Return the [x, y] coordinate for the center point of the cell that contains the specified text.  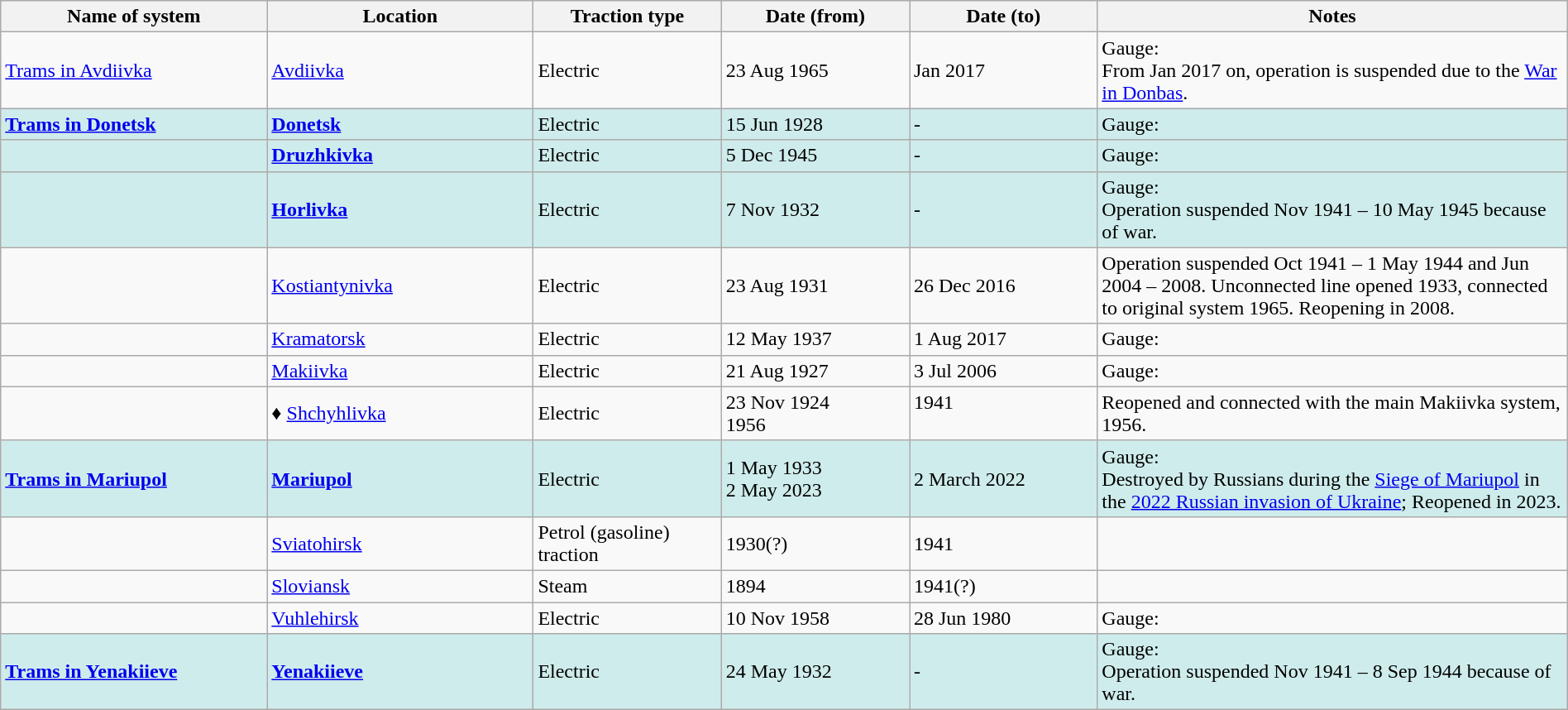
1941(?) [1004, 586]
21 Aug 1927 [815, 371]
2 March 2022 [1004, 478]
Donetsk [400, 124]
12 May 1937 [815, 339]
Date (to) [1004, 17]
15 Jun 1928 [815, 124]
Kostiantynivka [400, 285]
3 Jul 2006 [1004, 371]
26 Dec 2016 [1004, 285]
Gauge: Destroyed by Russians during the Siege of Mariupol in the 2022 Russian invasion of Ukraine; Reopened in 2023. [1332, 478]
Trams in Mariupol [134, 478]
Steam [627, 586]
Trams in Yenakiieve [134, 672]
Petrol (gasoline) traction [627, 543]
7 Nov 1932 [815, 209]
Date (from) [815, 17]
Avdiivka [400, 70]
♦ Shchyhlivka [400, 414]
Name of system [134, 17]
Gauge: Operation suspended Nov 1941 – 8 Sep 1944 because of war. [1332, 672]
Sloviansk [400, 586]
Horlivka [400, 209]
28 Jun 1980 [1004, 618]
1930(?) [815, 543]
23 Aug 1965 [815, 70]
Traction type [627, 17]
1894 [815, 586]
1 Aug 2017 [1004, 339]
Kramatorsk [400, 339]
23 Aug 1931 [815, 285]
Trams in Donetsk [134, 124]
Gauge: From Jan 2017 on, operation is suspended due to the War in Donbas. [1332, 70]
Notes [1332, 17]
Makiivka [400, 371]
1 May 19332 May 2023 [815, 478]
Location [400, 17]
Mariupol [400, 478]
5 Dec 1945 [815, 156]
Yenakiieve [400, 672]
Vuhlehirsk [400, 618]
23 Nov 19241956 [815, 414]
Gauge: Operation suspended Nov 1941 – 10 May 1945 because of war. [1332, 209]
10 Nov 1958 [815, 618]
Trams in Avdiivka [134, 70]
Sviatohirsk [400, 543]
Operation suspended Oct 1941 – 1 May 1944 and Jun 2004 – 2008. Unconnected line opened 1933, connected to original system 1965. Reopening in 2008. [1332, 285]
Jan 2017 [1004, 70]
24 May 1932 [815, 672]
Druzhkivka [400, 156]
Reopened and connected with the main Makiivka system, 1956. [1332, 414]
